Detect which cell encompasses the target text, then output its (X, Y) center coordinate. 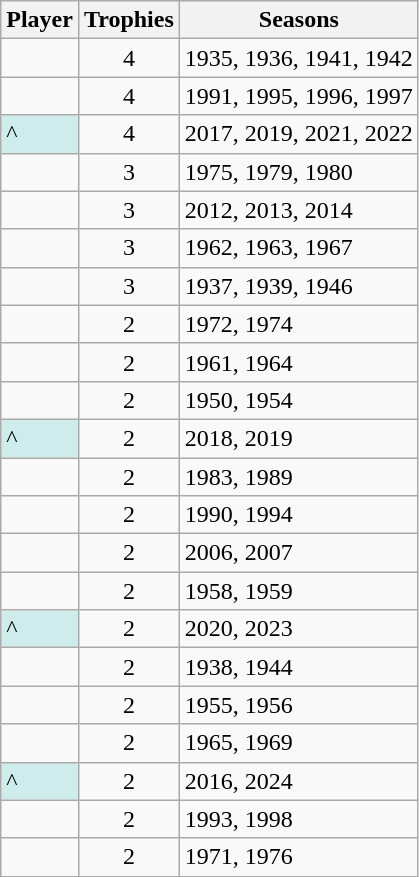
Seasons (298, 20)
2012, 2013, 2014 (298, 210)
1993, 1998 (298, 819)
1935, 1936, 1941, 1942 (298, 58)
1991, 1995, 1996, 1997 (298, 96)
1938, 1944 (298, 667)
2020, 2023 (298, 629)
1975, 1979, 1980 (298, 172)
1972, 1974 (298, 324)
2018, 2019 (298, 438)
1950, 1954 (298, 400)
Trophies (128, 20)
2016, 2024 (298, 781)
Player (40, 20)
1955, 1956 (298, 705)
2006, 2007 (298, 553)
1983, 1989 (298, 477)
1990, 1994 (298, 515)
1937, 1939, 1946 (298, 286)
1965, 1969 (298, 743)
2017, 2019, 2021, 2022 (298, 134)
1971, 1976 (298, 857)
1961, 1964 (298, 362)
1962, 1963, 1967 (298, 248)
1958, 1959 (298, 591)
